Identify which cell holds the provided text, then report its (X, Y) central coordinate. 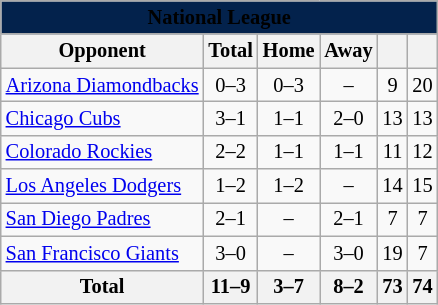
19 (392, 253)
3–7 (289, 287)
National League (220, 17)
12 (423, 152)
8–2 (349, 287)
San Francisco Giants (102, 253)
Arizona Diamondbacks (102, 85)
9 (392, 85)
2–0 (349, 118)
14 (392, 186)
73 (392, 287)
2–2 (231, 152)
3–1 (231, 118)
San Diego Padres (102, 219)
20 (423, 85)
74 (423, 287)
Los Angeles Dodgers (102, 186)
Colorado Rockies (102, 152)
11–9 (231, 287)
15 (423, 186)
Away (349, 51)
11 (392, 152)
Home (289, 51)
Opponent (102, 51)
Chicago Cubs (102, 118)
